Determine the (X, Y) coordinate at the center of the cell enclosing the given text.  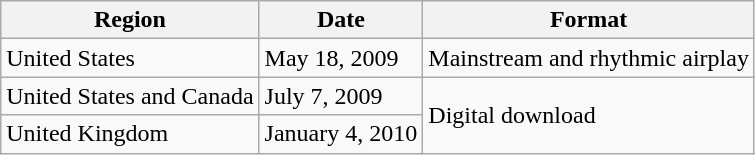
United States (130, 58)
January 4, 2010 (341, 134)
United Kingdom (130, 134)
Digital download (589, 115)
Format (589, 20)
July 7, 2009 (341, 96)
Region (130, 20)
United States and Canada (130, 96)
May 18, 2009 (341, 58)
Date (341, 20)
Mainstream and rhythmic airplay (589, 58)
